Detect which cell encompasses the target text, then output its [x, y] center coordinate. 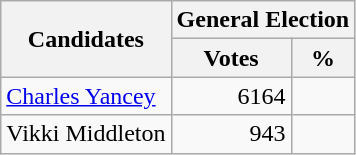
6164 [231, 96]
Charles Yancey [86, 96]
Candidates [86, 39]
Vikki Middleton [86, 134]
% [323, 58]
Votes [231, 58]
943 [231, 134]
General Election [263, 20]
